Determine the [x, y] coordinate at the center of the cell enclosing the given text.  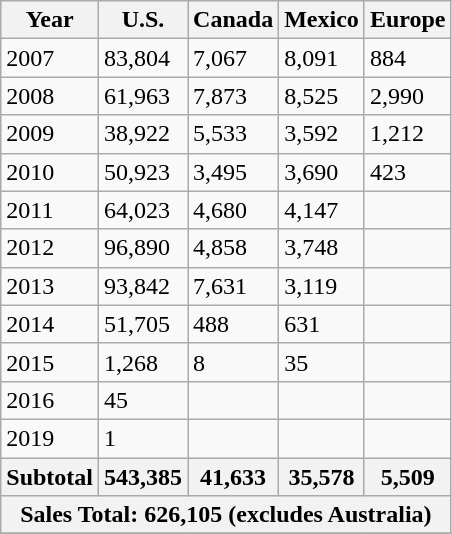
Canada [234, 20]
Mexico [322, 20]
2013 [50, 286]
2016 [50, 400]
Sales Total: 626,105 (excludes Australia) [226, 515]
7,631 [234, 286]
96,890 [144, 248]
4,858 [234, 248]
8 [234, 362]
50,923 [144, 172]
1 [144, 438]
543,385 [144, 477]
2009 [50, 134]
2012 [50, 248]
2011 [50, 210]
2,990 [408, 96]
1,212 [408, 134]
93,842 [144, 286]
2019 [50, 438]
7,067 [234, 58]
35,578 [322, 477]
5,533 [234, 134]
64,023 [144, 210]
3,495 [234, 172]
U.S. [144, 20]
2007 [50, 58]
8,091 [322, 58]
8,525 [322, 96]
4,147 [322, 210]
51,705 [144, 324]
Subtotal [50, 477]
5,509 [408, 477]
3,748 [322, 248]
61,963 [144, 96]
4,680 [234, 210]
2010 [50, 172]
7,873 [234, 96]
1,268 [144, 362]
2015 [50, 362]
423 [408, 172]
41,633 [234, 477]
2014 [50, 324]
884 [408, 58]
Year [50, 20]
83,804 [144, 58]
Europe [408, 20]
3,592 [322, 134]
488 [234, 324]
2008 [50, 96]
631 [322, 324]
45 [144, 400]
38,922 [144, 134]
3,690 [322, 172]
3,119 [322, 286]
35 [322, 362]
